From the cell containing the given text, extract its center point as [X, Y] coordinate. 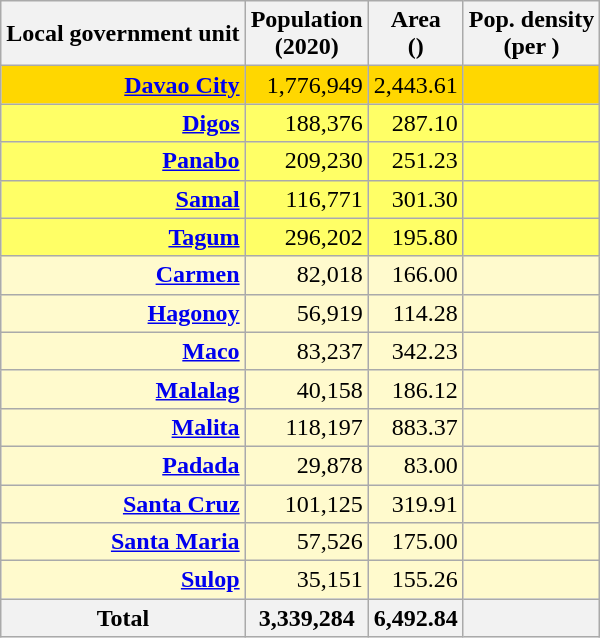
Total [123, 618]
Pop. density(per ) [531, 34]
Sulop [123, 580]
883.37 [416, 427]
40,158 [306, 389]
1,776,949 [306, 85]
188,376 [306, 123]
175.00 [416, 542]
83,237 [306, 351]
Davao City [123, 85]
57,526 [306, 542]
29,878 [306, 465]
Population(2020) [306, 34]
Carmen [123, 275]
195.80 [416, 237]
Panabo [123, 161]
319.91 [416, 503]
101,125 [306, 503]
2,443.61 [416, 85]
287.10 [416, 123]
35,151 [306, 580]
6,492.84 [416, 618]
251.23 [416, 161]
Hagonoy [123, 313]
Digos [123, 123]
209,230 [306, 161]
114.28 [416, 313]
56,919 [306, 313]
116,771 [306, 199]
Tagum [123, 237]
Local government unit [123, 34]
Maco [123, 351]
Area() [416, 34]
3,339,284 [306, 618]
301.30 [416, 199]
342.23 [416, 351]
Santa Cruz [123, 503]
186.12 [416, 389]
Malalag [123, 389]
Padada [123, 465]
155.26 [416, 580]
82,018 [306, 275]
83.00 [416, 465]
Malita [123, 427]
166.00 [416, 275]
296,202 [306, 237]
Samal [123, 199]
118,197 [306, 427]
Santa Maria [123, 542]
